Scan for the cell matching the given text and deliver its (x, y) coordinate at center. 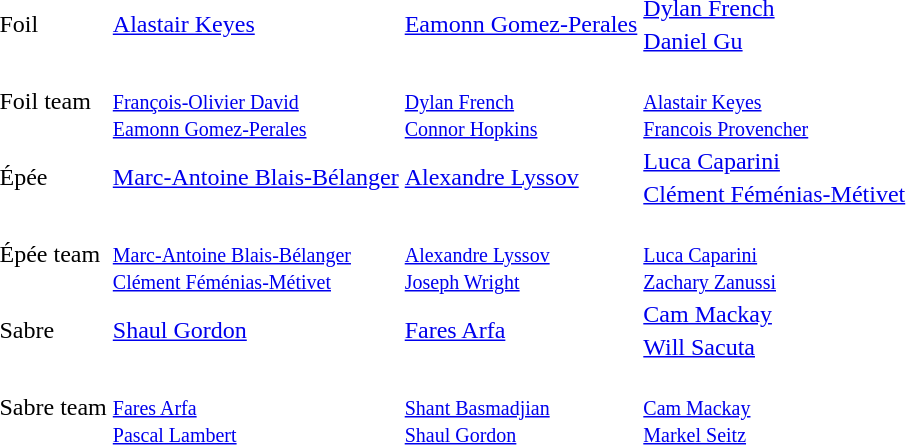
Dylan FrenchConnor Hopkins (521, 101)
François-Olivier DavidEamonn Gomez-Perales (256, 101)
Alexandre Lyssov (521, 178)
Alexandre LyssovJoseph Wright (521, 254)
Marc-Antoine Blais-Bélanger (256, 178)
Fares Arfa (521, 330)
Marc-Antoine Blais-BélangerClément Féménias-Métivet (256, 254)
Shaul Gordon (256, 330)
